From the cell containing the given text, extract its center point as [x, y] coordinate. 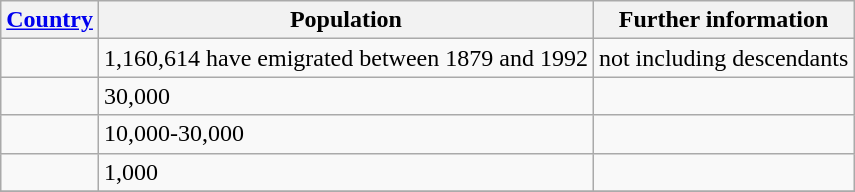
10,000-30,000 [346, 134]
Population [346, 20]
1,160,614 have emigrated between 1879 and 1992 [346, 58]
Further information [723, 20]
not including descendants [723, 58]
1,000 [346, 172]
30,000 [346, 96]
Country [50, 20]
